Provide the (X, Y) coordinate of the cell's center where the given text is located.  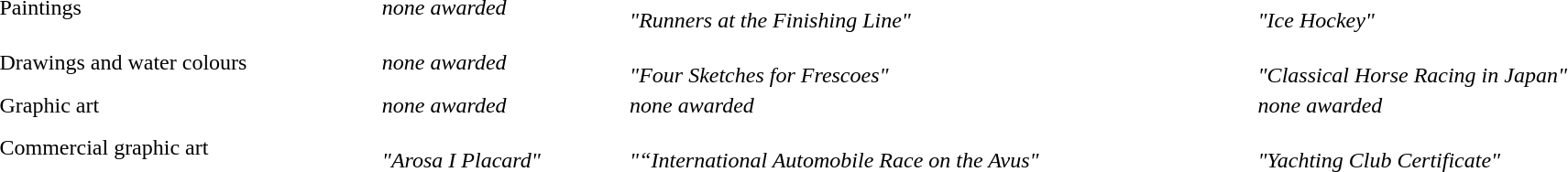
"Four Sketches for Frescoes" (941, 62)
